For the text-containing cell, return its midpoint in (x, y) coordinate format. 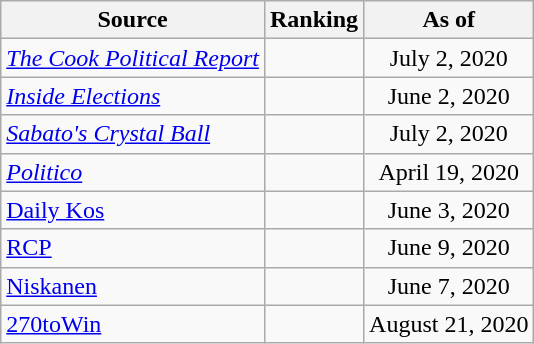
Source (133, 20)
As of (449, 20)
June 9, 2020 (449, 248)
August 21, 2020 (449, 324)
Ranking (314, 20)
Niskanen (133, 286)
RCP (133, 248)
Daily Kos (133, 210)
Sabato's Crystal Ball (133, 134)
June 7, 2020 (449, 286)
The Cook Political Report (133, 58)
Politico (133, 172)
Inside Elections (133, 96)
June 2, 2020 (449, 96)
270toWin (133, 324)
April 19, 2020 (449, 172)
June 3, 2020 (449, 210)
